Find where the given text appears and provide that cell's center as (X, Y) coordinate. 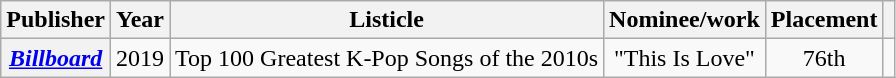
Publisher (56, 20)
Billboard (56, 58)
Nominee/work (685, 20)
76th (824, 58)
Year (140, 20)
Top 100 Greatest K-Pop Songs of the 2010s (387, 58)
Listicle (387, 20)
2019 (140, 58)
Placement (824, 20)
"This Is Love" (685, 58)
